Capture the cell that displays the provided text and extract its [X, Y] central coordinate. 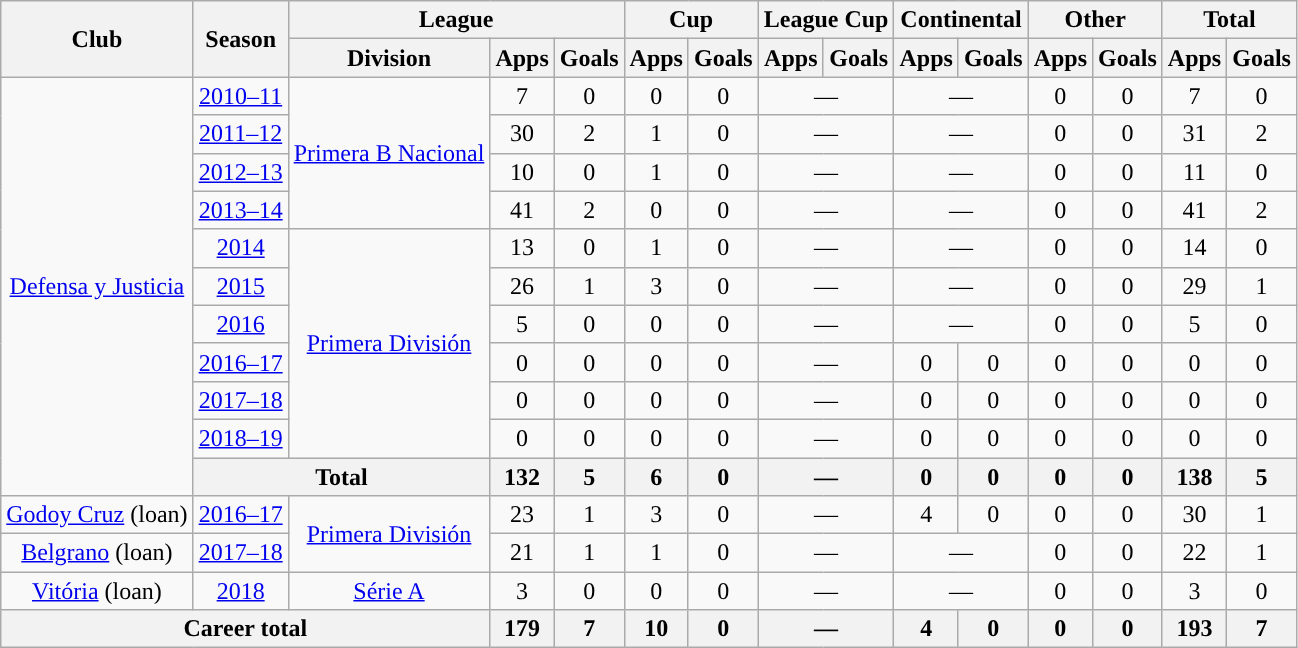
Vitória (loan) [97, 591]
Godoy Cruz (loan) [97, 515]
132 [522, 477]
2016 [240, 324]
Defensa y Justicia [97, 286]
2015 [240, 286]
26 [522, 286]
2013–14 [240, 210]
29 [1194, 286]
League [456, 20]
Primera B Nacional [389, 153]
193 [1194, 629]
Career total [246, 629]
Club [97, 39]
179 [522, 629]
138 [1194, 477]
2018–19 [240, 438]
11 [1194, 172]
Season [240, 39]
Belgrano (loan) [97, 553]
Cup [691, 20]
13 [522, 248]
League Cup [826, 20]
Série A [389, 591]
21 [522, 553]
22 [1194, 553]
2010–11 [240, 96]
2012–13 [240, 172]
2018 [240, 591]
Division [389, 58]
2014 [240, 248]
Other [1095, 20]
Continental [961, 20]
2011–12 [240, 134]
31 [1194, 134]
6 [656, 477]
14 [1194, 248]
23 [522, 515]
